Extract the (X, Y) coordinate from the center of the cell holding the provided text.  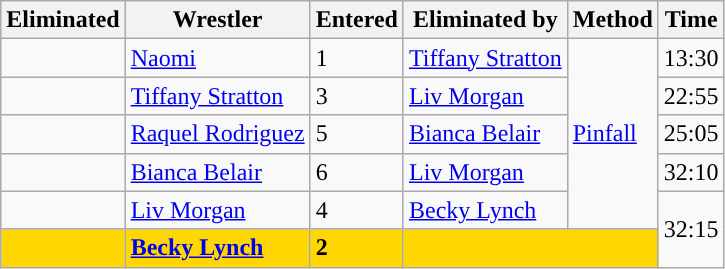
4 (356, 210)
32:15 (691, 229)
Raquel Rodriguez (218, 134)
Eliminated by (485, 20)
25:05 (691, 134)
1 (356, 58)
32:10 (691, 172)
Method (612, 20)
13:30 (691, 58)
6 (356, 172)
Pinfall (612, 134)
Time (691, 20)
2 (356, 248)
5 (356, 134)
Wrestler (218, 20)
Eliminated (63, 20)
3 (356, 96)
Naomi (218, 58)
Entered (356, 20)
22:55 (691, 96)
